Return [X, Y] of the center of cell containing provided text 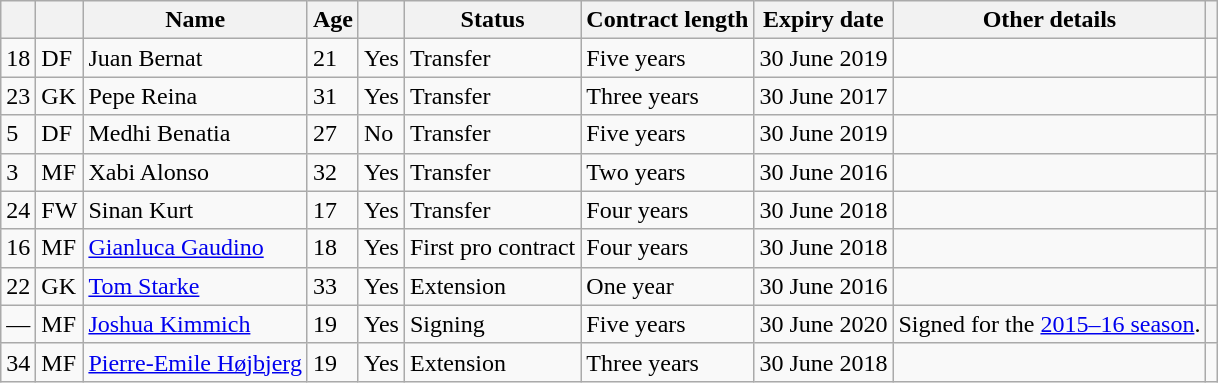
First pro contract [492, 248]
— [18, 324]
30 June 2020 [824, 324]
24 [18, 210]
Pepe Reina [196, 96]
FW [60, 210]
Name [196, 20]
Status [492, 20]
3 [18, 172]
32 [332, 172]
Signing [492, 324]
21 [332, 58]
Other details [1050, 20]
33 [332, 286]
30 June 2017 [824, 96]
Age [332, 20]
Two years [668, 172]
31 [332, 96]
Sinan Kurt [196, 210]
Juan Bernat [196, 58]
One year [668, 286]
Medhi Benatia [196, 134]
34 [18, 362]
No [381, 134]
Contract length [668, 20]
16 [18, 248]
Pierre-Emile Højbjerg [196, 362]
Expiry date [824, 20]
Gianluca Gaudino [196, 248]
Tom Starke [196, 286]
Joshua Kimmich [196, 324]
23 [18, 96]
5 [18, 134]
27 [332, 134]
17 [332, 210]
Signed for the 2015–16 season. [1050, 324]
22 [18, 286]
Xabi Alonso [196, 172]
